Return the (X, Y) coordinate for the center point of the cell that contains the specified text.  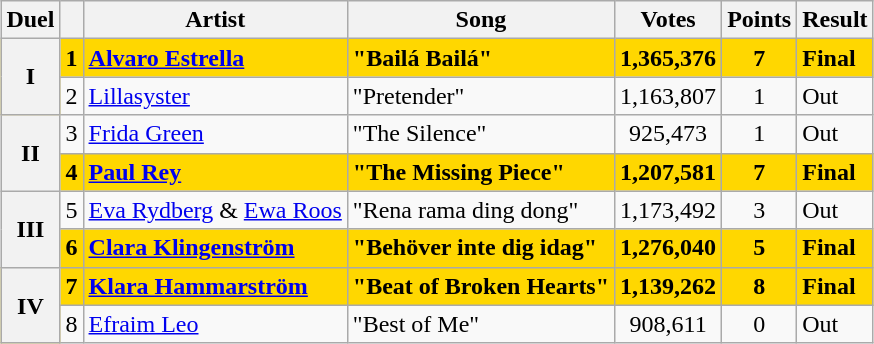
Paul Rey (215, 172)
"Best of Me" (480, 324)
I (30, 77)
"Pretender" (480, 96)
"Behöver inte dig idag" (480, 248)
0 (760, 324)
4 (72, 172)
6 (72, 248)
Lillasyster (215, 96)
"The Silence" (480, 134)
Alvaro Estrella (215, 58)
Eva Rydberg & Ewa Roos (215, 210)
1,173,492 (668, 210)
II (30, 153)
III (30, 229)
908,611 (668, 324)
Klara Hammarström (215, 286)
Song (480, 20)
1,365,376 (668, 58)
Points (760, 20)
"Beat of Broken Hearts" (480, 286)
Frida Green (215, 134)
925,473 (668, 134)
"Rena rama ding dong" (480, 210)
1,139,262 (668, 286)
"The Missing Piece" (480, 172)
Votes (668, 20)
2 (72, 96)
1,163,807 (668, 96)
1,276,040 (668, 248)
Duel (30, 20)
"Bailá Bailá" (480, 58)
1,207,581 (668, 172)
IV (30, 305)
Efraim Leo (215, 324)
Artist (215, 20)
Clara Klingenström (215, 248)
Result (835, 20)
